Identify which cell holds the provided text, then report its [X, Y] central coordinate. 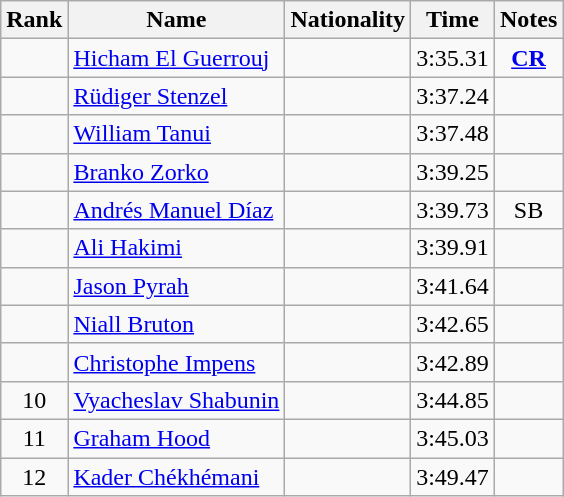
Rank [34, 20]
3:37.24 [453, 96]
Christophe Impens [176, 362]
3:42.65 [453, 324]
Name [176, 20]
3:41.64 [453, 286]
10 [34, 400]
Hicham El Guerrouj [176, 58]
William Tanui [176, 134]
3:35.31 [453, 58]
CR [528, 58]
3:39.25 [453, 172]
Kader Chékhémani [176, 477]
11 [34, 438]
Niall Bruton [176, 324]
Notes [528, 20]
SB [528, 210]
12 [34, 477]
Branko Zorko [176, 172]
Jason Pyrah [176, 286]
3:45.03 [453, 438]
3:42.89 [453, 362]
Ali Hakimi [176, 248]
3:49.47 [453, 477]
Graham Hood [176, 438]
Vyacheslav Shabunin [176, 400]
3:44.85 [453, 400]
Andrés Manuel Díaz [176, 210]
3:37.48 [453, 134]
Rüdiger Stenzel [176, 96]
3:39.73 [453, 210]
3:39.91 [453, 248]
Nationality [348, 20]
Time [453, 20]
